Output the (x, y) coordinate of the center of the cell containing the given text.  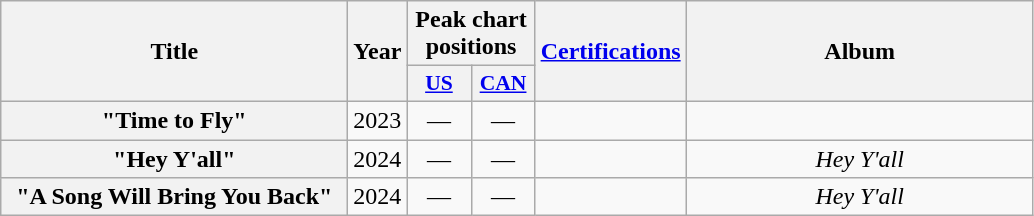
CAN (503, 84)
"Time to Fly" (174, 120)
US (439, 84)
Peak chart positions (471, 34)
"A Song Will Bring You Back" (174, 197)
Certifications (610, 52)
Year (378, 52)
Title (174, 52)
2023 (378, 120)
Album (860, 52)
"Hey Y'all" (174, 159)
